Provide the (x, y) coordinate of the cell's center where the given text is located.  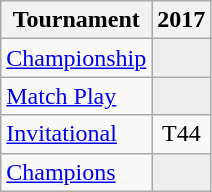
Championship (76, 58)
2017 (182, 20)
Invitational (76, 134)
T44 (182, 134)
Tournament (76, 20)
Champions (76, 172)
Match Play (76, 96)
